From the cell containing the given text, extract its center point as [x, y] coordinate. 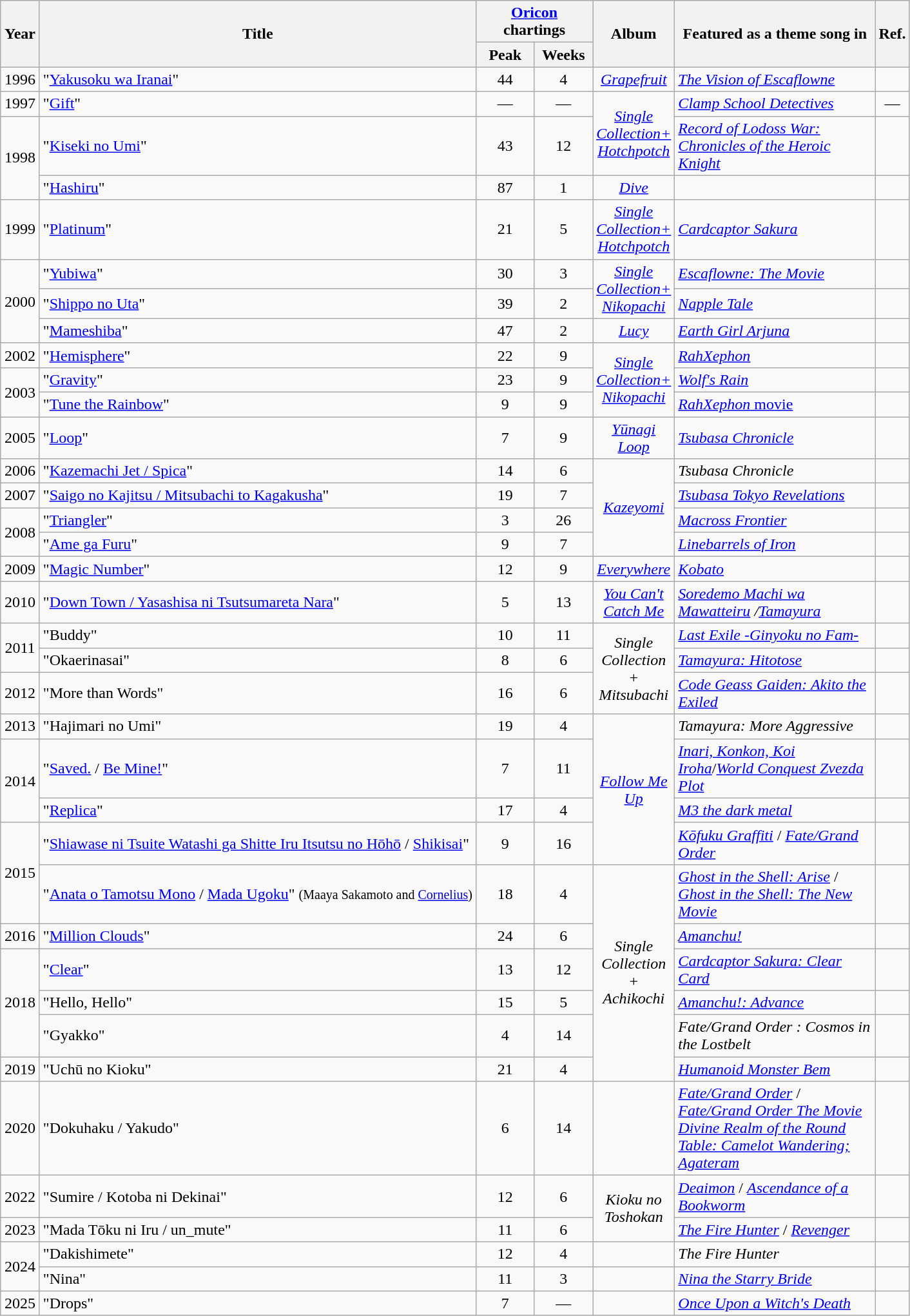
Clamp School Detectives [775, 104]
Cardcaptor Sakura [775, 229]
26 [563, 520]
"Yubiwa" [258, 274]
Featured as a theme song in [775, 34]
2019 [21, 1069]
Everywhere [634, 569]
"Uchū no Kioku" [258, 1069]
Weeks [563, 55]
22 [505, 355]
Escaflowne: The Movie [775, 274]
"Saigo no Kajitsu / Mitsubachi to Kagakusha" [258, 496]
Follow Me Up [634, 789]
Fate/Grand Order : Cosmos in the Lostbelt [775, 1036]
"Dakishimete" [258, 1254]
"Gyakko" [258, 1036]
24 [505, 936]
"Triangler" [258, 520]
15 [505, 1003]
"Million Clouds" [258, 936]
1996 [21, 79]
"Okaerinasai" [258, 660]
"Shippo no Uta" [258, 304]
2022 [21, 1196]
Kobato [775, 569]
"Hello, Hello" [258, 1003]
Ref. [892, 34]
"Platinum" [258, 229]
Title [258, 34]
Soredemo Machi wa Mawatteiru /Tamayura [775, 602]
Fate/Grand Order / Fate/Grand Order The Movie Divine Realm of the Round Table: Camelot Wandering; Agateram [775, 1128]
"Tune the Rainbow" [258, 404]
Peak [505, 55]
"Mameshiba" [258, 331]
Macross Frontier [775, 520]
Single Collection + Achikochi [634, 972]
18 [505, 894]
44 [505, 79]
2015 [21, 873]
The Fire Hunter / Revenger [775, 1230]
30 [505, 274]
Last Exile -Ginyoku no Fam- [775, 635]
43 [505, 146]
Amanchu!: Advance [775, 1003]
Code Geass Gaiden: Akito the Exiled [775, 693]
"Sumire / Kotoba ni Dekinai" [258, 1196]
2000 [21, 301]
Grapefruit [634, 79]
Amanchu! [775, 936]
"Ame ga Furu" [258, 545]
23 [505, 380]
"Nina" [258, 1279]
"Clear" [258, 969]
Kazeyomi [634, 508]
"More than Words" [258, 693]
1999 [21, 229]
"Replica" [258, 810]
Wolf's Rain [775, 380]
1998 [21, 158]
2014 [21, 780]
1 [563, 188]
87 [505, 188]
Record of Lodoss War: Chronicles of the Heroic Knight [775, 146]
2002 [21, 355]
"Hajimari no Umi" [258, 726]
2024 [21, 1266]
"Kiseki no Umi" [258, 146]
2011 [21, 648]
"Gift" [258, 104]
RahXephon [775, 355]
Humanoid Monster Bem [775, 1069]
M3 the dark metal [775, 810]
"Down Town / Yasashisa ni Tsutsumareta Nara" [258, 602]
"Drops" [258, 1303]
RahXephon movie [775, 404]
Tsubasa Tokyo Revelations [775, 496]
10 [505, 635]
2006 [21, 471]
The Vision of Escaflowne [775, 79]
Yūnagi Loop [634, 437]
17 [505, 810]
"Mada Tōku ni Iru / un_mute" [258, 1230]
Earth Girl Arjuna [775, 331]
"Hashiru" [258, 188]
2016 [21, 936]
You Can't Catch Me [634, 602]
"Yakusoku wa Iranai" [258, 79]
Linebarrels of Iron [775, 545]
"Saved. / Be Mine!" [258, 768]
"Magic Number" [258, 569]
2003 [21, 392]
2023 [21, 1230]
"Shiawase ni Tsuite Watashi ga Shitte Iru Itsutsu no Hōhō / Shikisai" [258, 843]
"Loop" [258, 437]
Once Upon a Witch's Death [775, 1303]
Cardcaptor Sakura: Clear Card [775, 969]
Lucy [634, 331]
The Fire Hunter [775, 1254]
"Kazemachi Jet / Spica" [258, 471]
2025 [21, 1303]
8 [505, 660]
Kioku no Toshokan [634, 1209]
Deaimon / Ascendance of a Bookworm [775, 1196]
Year [21, 34]
2018 [21, 1003]
"Anata o Tamotsu Mono / Mada Ugoku" (Maaya Sakamoto and Cornelius) [258, 894]
Inari, Konkon, Koi Iroha/World Conquest Zvezda Plot [775, 768]
Ghost in the Shell: Arise / Ghost in the Shell: The New Movie [775, 894]
Dive [634, 188]
2010 [21, 602]
2012 [21, 693]
Single Collection + Mitsubachi [634, 669]
2005 [21, 437]
1997 [21, 104]
"Dokuhaku / Yakudo" [258, 1128]
2013 [21, 726]
2007 [21, 496]
Nina the Starry Bride [775, 1279]
Album [634, 34]
2020 [21, 1128]
2008 [21, 532]
"Hemisphere" [258, 355]
Kōfuku Graffiti / Fate/Grand Order [775, 843]
"Gravity" [258, 380]
47 [505, 331]
Napple Tale [775, 304]
39 [505, 304]
Oricon chartings [534, 22]
Tamayura: More Aggressive [775, 726]
Tamayura: Hitotose [775, 660]
2009 [21, 569]
"Buddy" [258, 635]
